Output the [x, y] coordinate of the center of the cell containing the given text.  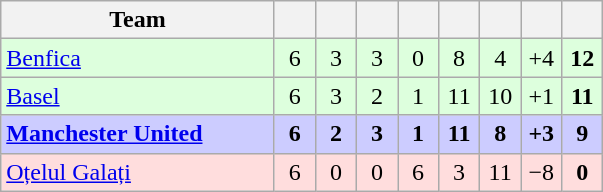
Team [138, 20]
9 [582, 134]
Oțelul Galați [138, 172]
10 [500, 96]
Basel [138, 96]
+4 [542, 58]
4 [500, 58]
Benfica [138, 58]
12 [582, 58]
−8 [542, 172]
Manchester United [138, 134]
+3 [542, 134]
+1 [542, 96]
